Output the [X, Y] coordinate of the center of the cell containing the given text.  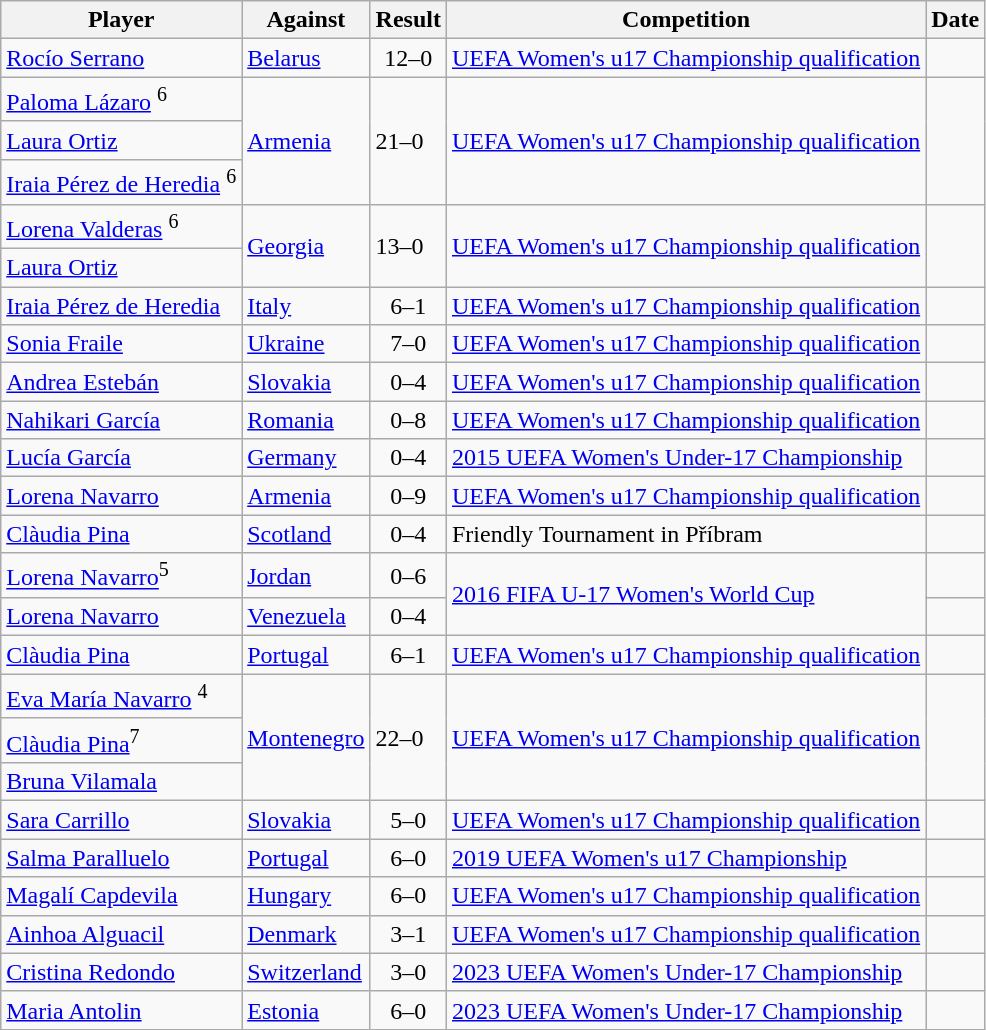
Nahikari García [122, 420]
Result [408, 20]
Switzerland [306, 972]
Date [956, 20]
Ukraine [306, 344]
Salma Paralluelo [122, 858]
Scotland [306, 534]
Lorena Valderas 6 [122, 226]
Sara Carrillo [122, 820]
Estonia [306, 1010]
12–0 [408, 58]
Jordan [306, 576]
Rocío Serrano [122, 58]
Paloma Lázaro 6 [122, 100]
Andrea Estebán [122, 382]
Maria Antolin [122, 1010]
Friendly Tournament in Příbram [686, 534]
0–8 [408, 420]
Competition [686, 20]
Sonia Fraile [122, 344]
Georgia [306, 246]
2019 UEFA Women's u17 Championship [686, 858]
Lucía García [122, 458]
3–0 [408, 972]
Magalí Capdevila [122, 896]
Cristina Redondo [122, 972]
Iraia Pérez de Heredia [122, 306]
Clàudia Pina7 [122, 740]
Ainhoa Alguacil [122, 934]
3–1 [408, 934]
Eva María Navarro 4 [122, 696]
13–0 [408, 246]
22–0 [408, 738]
Lorena Navarro5 [122, 576]
5–0 [408, 820]
Romania [306, 420]
Italy [306, 306]
Montenegro [306, 738]
Against [306, 20]
2015 UEFA Women's Under-17 Championship [686, 458]
2016 FIFA U-17 Women's World Cup [686, 594]
Germany [306, 458]
Venezuela [306, 617]
Player [122, 20]
0–9 [408, 496]
Belarus [306, 58]
Hungary [306, 896]
21–0 [408, 140]
7–0 [408, 344]
Bruna Vilamala [122, 782]
0–6 [408, 576]
Iraia Pérez de Heredia 6 [122, 182]
Denmark [306, 934]
